Detect which cell encompasses the target text, then output its [x, y] center coordinate. 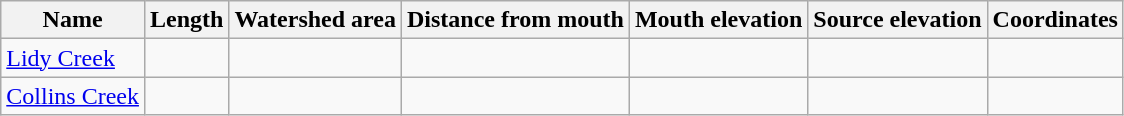
Mouth elevation [718, 20]
Source elevation [898, 20]
Name [73, 20]
Lidy Creek [73, 58]
Collins Creek [73, 96]
Coordinates [1055, 20]
Distance from mouth [515, 20]
Watershed area [316, 20]
Length [186, 20]
